Provide the [x, y] coordinate of the cell's center where the given text is located.  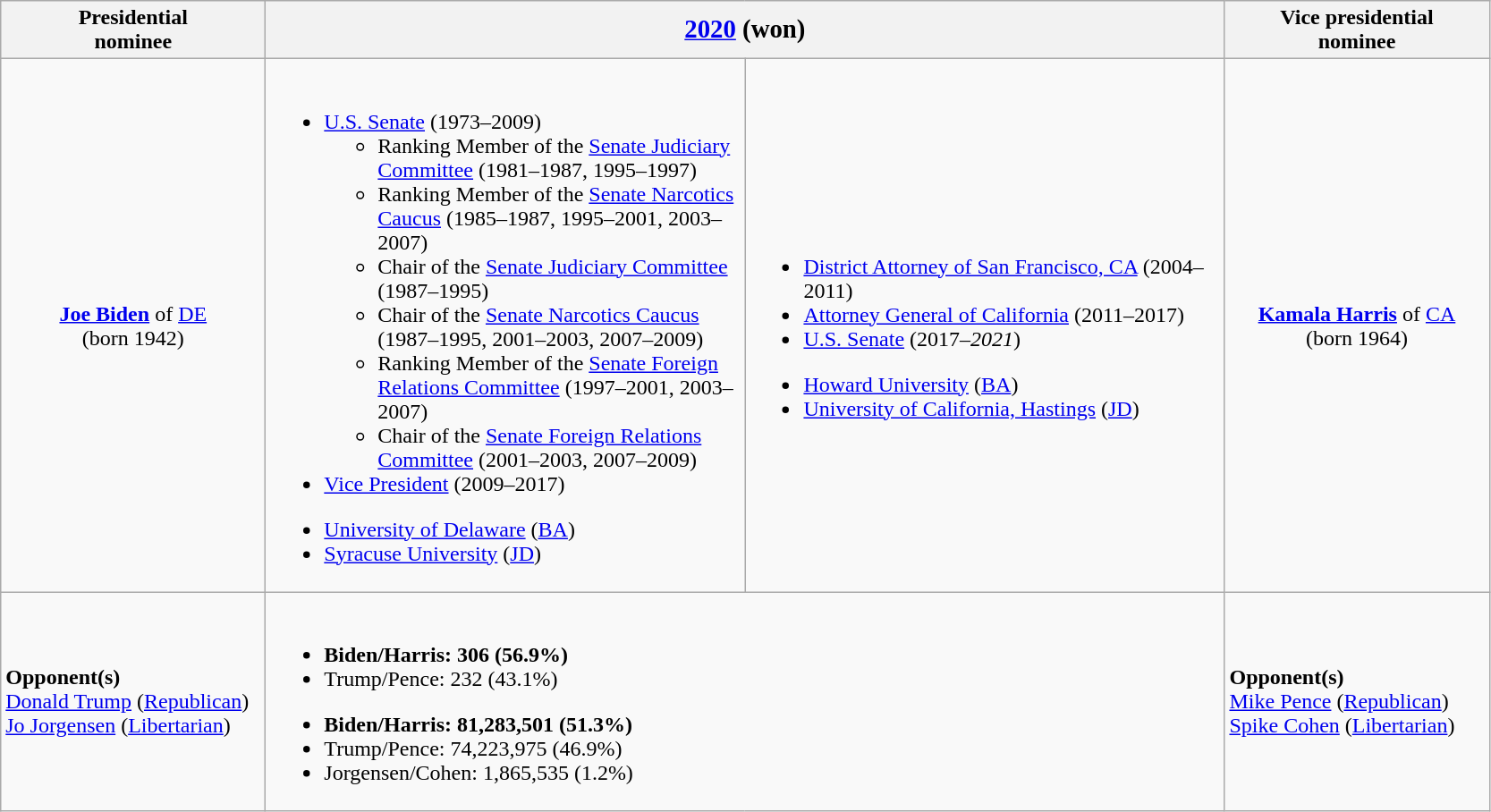
Presidentialnominee [133, 30]
Joe Biden of DE(born 1942) [133, 326]
Biden/Harris: 306 (56.9%)Trump/Pence: 232 (43.1%)Biden/Harris: 81,283,501 (51.3%)Trump/Pence: 74,223,975 (46.9%)Jorgensen/Cohen: 1,865,535 (1.2%) [745, 701]
Vice presidentialnominee [1357, 30]
2020 (won) [745, 30]
Kamala Harris of CA(born 1964) [1357, 326]
Opponent(s)Donald Trump (Republican)Jo Jorgensen (Libertarian) [133, 701]
Opponent(s)Mike Pence (Republican)Spike Cohen (Libertarian) [1357, 701]
